Return [x, y] of the center of cell containing provided text 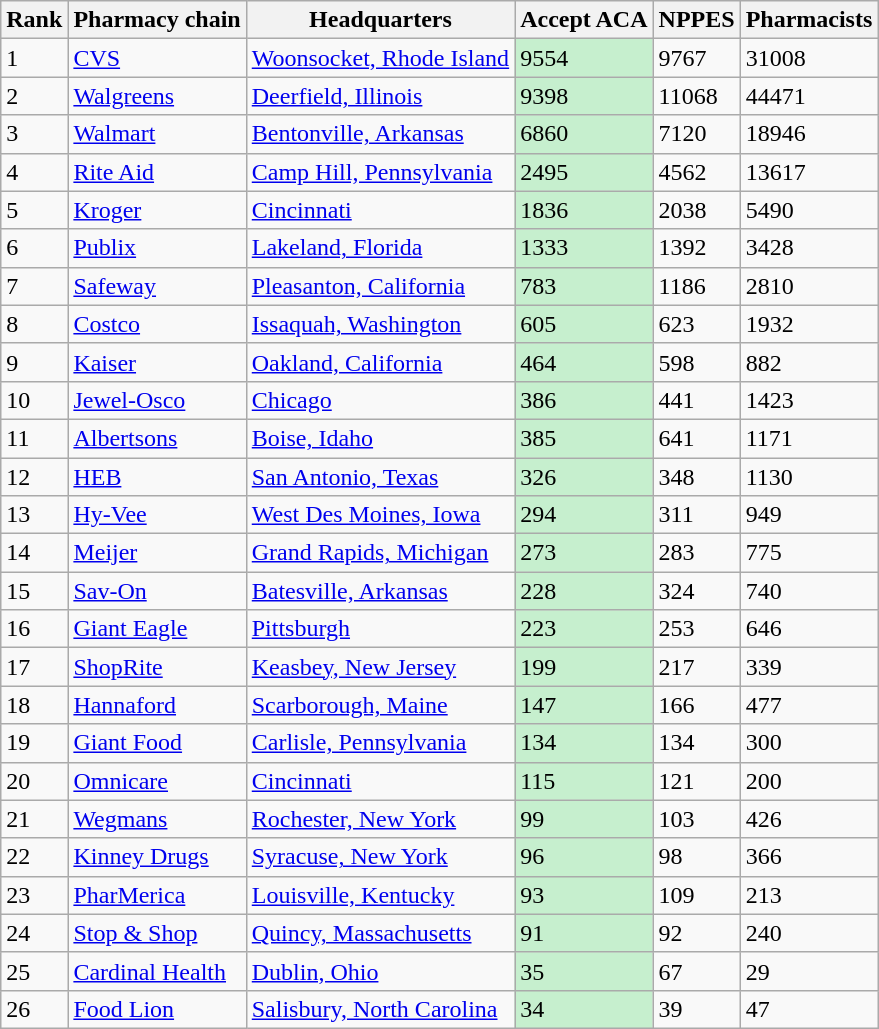
Pittsburgh [380, 629]
1 [34, 58]
Walgreens [157, 96]
ShopRite [157, 667]
Bentonville, Arkansas [380, 134]
Jewel-Osco [157, 400]
464 [584, 362]
775 [809, 553]
121 [696, 781]
115 [584, 781]
Pharmacists [809, 20]
1932 [809, 324]
223 [584, 629]
Albertsons [157, 438]
1423 [809, 400]
7120 [696, 134]
13617 [809, 172]
199 [584, 667]
11 [34, 438]
477 [809, 705]
22 [34, 857]
8 [34, 324]
9 [34, 362]
12 [34, 477]
949 [809, 515]
Rochester, New York [380, 819]
641 [696, 438]
39 [696, 1009]
200 [809, 781]
Pleasanton, California [380, 286]
Dublin, Ohio [380, 971]
426 [809, 819]
7 [34, 286]
Keasbey, New Jersey [380, 667]
9554 [584, 58]
Hannaford [157, 705]
Giant Eagle [157, 629]
Meijer [157, 553]
16 [34, 629]
25 [34, 971]
Deerfield, Illinois [380, 96]
Quincy, Massachusetts [380, 933]
740 [809, 591]
4562 [696, 172]
Rite Aid [157, 172]
Kinney Drugs [157, 857]
273 [584, 553]
67 [696, 971]
294 [584, 515]
Giant Food [157, 743]
Chicago [380, 400]
Publix [157, 248]
283 [696, 553]
Boise, Idaho [380, 438]
1836 [584, 210]
31008 [809, 58]
92 [696, 933]
35 [584, 971]
CVS [157, 58]
Kaiser [157, 362]
Sav-On [157, 591]
2810 [809, 286]
96 [584, 857]
240 [809, 933]
5490 [809, 210]
Headquarters [380, 20]
Louisville, Kentucky [380, 895]
Walmart [157, 134]
Pharmacy chain [157, 20]
348 [696, 477]
646 [809, 629]
21 [34, 819]
Camp Hill, Pennsylvania [380, 172]
29 [809, 971]
14 [34, 553]
Wegmans [157, 819]
Issaquah, Washington [380, 324]
15 [34, 591]
10 [34, 400]
91 [584, 933]
3428 [809, 248]
23 [34, 895]
598 [696, 362]
385 [584, 438]
1392 [696, 248]
Rank [34, 20]
Grand Rapids, Michigan [380, 553]
253 [696, 629]
Food Lion [157, 1009]
623 [696, 324]
217 [696, 667]
2495 [584, 172]
228 [584, 591]
26 [34, 1009]
98 [696, 857]
Stop & Shop [157, 933]
311 [696, 515]
Lakeland, Florida [380, 248]
605 [584, 324]
324 [696, 591]
17 [34, 667]
9767 [696, 58]
PharMerica [157, 895]
147 [584, 705]
1130 [809, 477]
Oakland, California [380, 362]
783 [584, 286]
18946 [809, 134]
Salisbury, North Carolina [380, 1009]
326 [584, 477]
13 [34, 515]
San Antonio, Texas [380, 477]
9398 [584, 96]
339 [809, 667]
Syracuse, New York [380, 857]
300 [809, 743]
2038 [696, 210]
19 [34, 743]
3 [34, 134]
Omnicare [157, 781]
6 [34, 248]
109 [696, 895]
NPPES [696, 20]
166 [696, 705]
1171 [809, 438]
5 [34, 210]
Scarborough, Maine [380, 705]
Accept ACA [584, 20]
Woonsocket, Rhode Island [380, 58]
93 [584, 895]
24 [34, 933]
366 [809, 857]
West Des Moines, Iowa [380, 515]
Carlisle, Pennsylvania [380, 743]
Kroger [157, 210]
882 [809, 362]
18 [34, 705]
213 [809, 895]
Costco [157, 324]
HEB [157, 477]
Cardinal Health [157, 971]
Safeway [157, 286]
2 [34, 96]
386 [584, 400]
4 [34, 172]
20 [34, 781]
441 [696, 400]
Hy-Vee [157, 515]
47 [809, 1009]
44471 [809, 96]
34 [584, 1009]
1333 [584, 248]
11068 [696, 96]
6860 [584, 134]
99 [584, 819]
1186 [696, 286]
103 [696, 819]
Batesville, Arkansas [380, 591]
